Scan for the cell matching the given text and deliver its (x, y) coordinate at center. 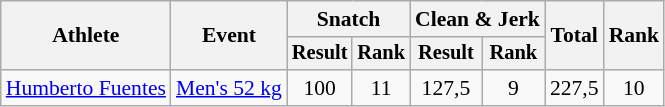
227,5 (574, 88)
Event (229, 36)
Snatch (348, 19)
100 (320, 88)
Athlete (86, 36)
10 (634, 88)
Clean & Jerk (478, 19)
Humberto Fuentes (86, 88)
11 (381, 88)
Total (574, 36)
9 (514, 88)
127,5 (446, 88)
Men's 52 kg (229, 88)
